For the text-containing cell, return its midpoint in [X, Y] coordinate format. 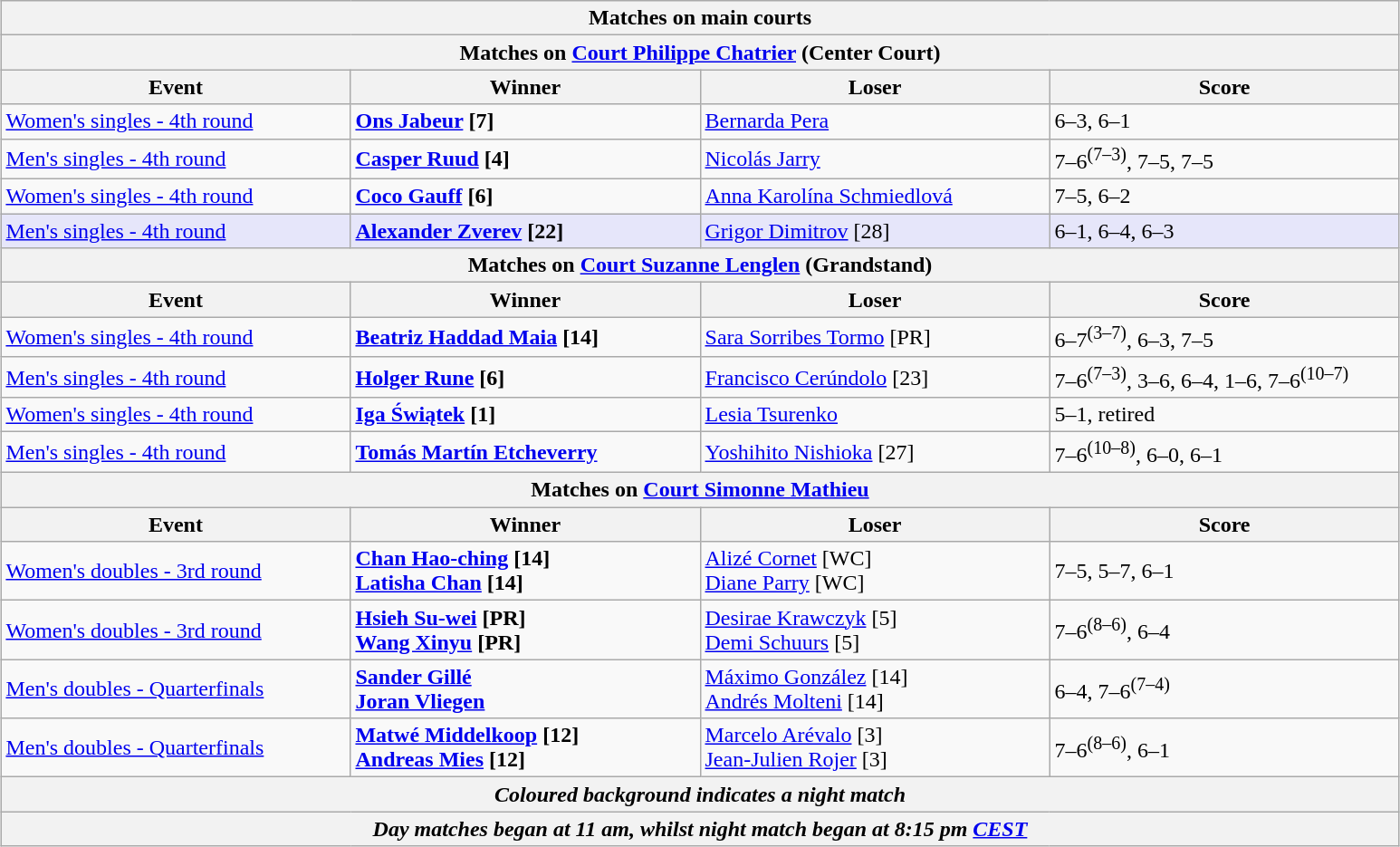
Iga Świątek [1] [525, 415]
Hsieh Su-wei [PR] Wang Xinyu [PR] [525, 630]
6–1, 6–4, 6–3 [1224, 231]
Lesia Tsurenko [875, 415]
Marcelo Arévalo [3] Jean-Julien Rojer [3] [875, 748]
Nicolás Jarry [875, 159]
Sander Gillé Joran Vliegen [525, 688]
Tomás Martín Etcheverry [525, 453]
7–6(8–6), 6–4 [1224, 630]
Coloured background indicates a night match [700, 794]
Matches on Court Suzanne Lenglen (Grandstand) [700, 265]
Coco Gauff [6] [525, 197]
Máximo González [14] Andrés Molteni [14] [875, 688]
Alizé Cornet [WC] Diane Parry [WC] [875, 571]
Bernarda Pera [875, 121]
7–5, 5–7, 6–1 [1224, 571]
Desirae Krawczyk [5] Demi Schuurs [5] [875, 630]
7–6(8–6), 6–1 [1224, 748]
Alexander Zverev [22] [525, 231]
7–6(7–3), 3–6, 6–4, 1–6, 7–6(10–7) [1224, 377]
Anna Karolína Schmiedlová [875, 197]
Day matches began at 11 am, whilst night match began at 8:15 pm CEST [700, 829]
Chan Hao-ching [14] Latisha Chan [14] [525, 571]
Grigor Dimitrov [28] [875, 231]
5–1, retired [1224, 415]
Beatriz Haddad Maia [14] [525, 337]
Matwé Middelkoop [12] Andreas Mies [12] [525, 748]
Matches on Court Simonne Mathieu [700, 490]
7–6(7–3), 7–5, 7–5 [1224, 159]
Casper Ruud [4] [525, 159]
6–7(3–7), 6–3, 7–5 [1224, 337]
6–4, 7–6(7–4) [1224, 688]
Sara Sorribes Tormo [PR] [875, 337]
Francisco Cerúndolo [23] [875, 377]
6–3, 6–1 [1224, 121]
Holger Rune [6] [525, 377]
Matches on main courts [700, 18]
7–6(10–8), 6–0, 6–1 [1224, 453]
Yoshihito Nishioka [27] [875, 453]
Matches on Court Philippe Chatrier (Center Court) [700, 53]
Ons Jabeur [7] [525, 121]
7–5, 6–2 [1224, 197]
